Find where the given text appears and provide that cell's center as (x, y) coordinate. 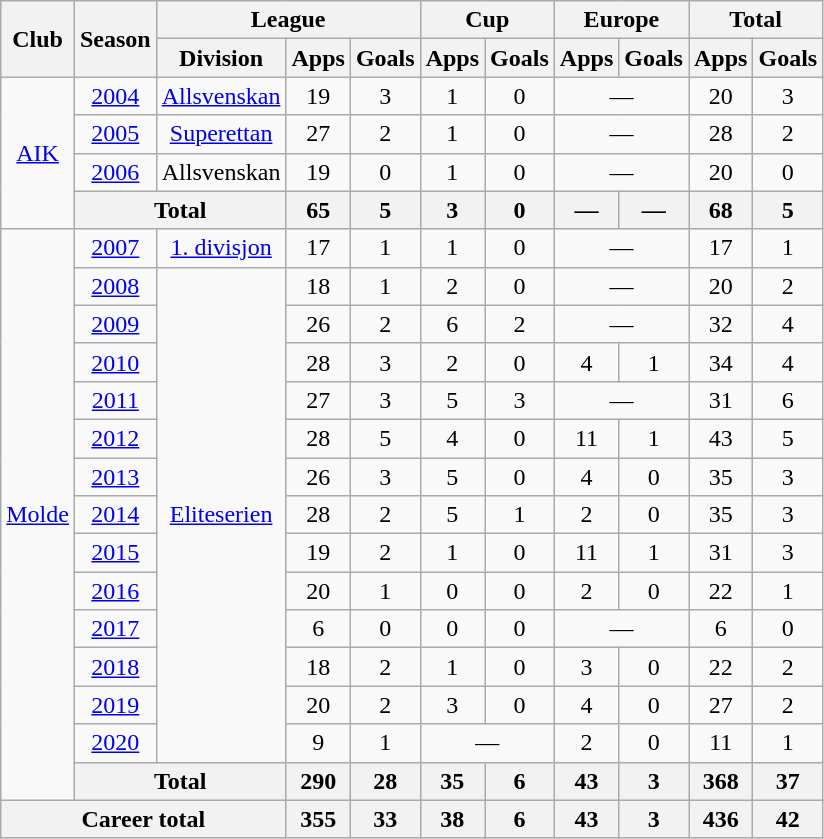
33 (385, 819)
2013 (115, 477)
2017 (115, 629)
42 (788, 819)
Division (221, 58)
2010 (115, 362)
65 (318, 210)
2014 (115, 515)
355 (318, 819)
League (288, 20)
68 (720, 210)
2020 (115, 743)
Club (38, 39)
1. divisjon (221, 248)
Molde (38, 514)
Cup (487, 20)
Career total (144, 819)
Season (115, 39)
2019 (115, 705)
Eliteserien (221, 514)
2016 (115, 591)
2015 (115, 553)
2011 (115, 400)
2009 (115, 324)
AIK (38, 153)
34 (720, 362)
2018 (115, 667)
2008 (115, 286)
38 (452, 819)
2006 (115, 172)
Superettan (221, 134)
9 (318, 743)
2005 (115, 134)
32 (720, 324)
290 (318, 781)
Europe (621, 20)
368 (720, 781)
2007 (115, 248)
2012 (115, 438)
37 (788, 781)
436 (720, 819)
2004 (115, 96)
